Detect which cell encompasses the target text, then output its (X, Y) center coordinate. 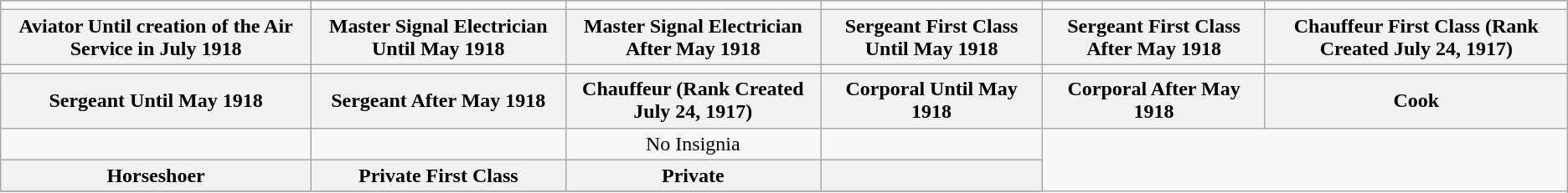
Private (693, 175)
Master Signal Electrician Until May 1918 (438, 37)
Sergeant First Class Until May 1918 (931, 37)
No Insignia (693, 144)
Aviator Until creation of the Air Service in July 1918 (156, 37)
Horseshoer (156, 175)
Cook (1416, 100)
Chauffeur First Class (Rank Created July 24, 1917) (1416, 37)
Chauffeur (Rank Created July 24, 1917) (693, 100)
Sergeant After May 1918 (438, 100)
Private First Class (438, 175)
Sergeant First Class After May 1918 (1154, 37)
Corporal Until May 1918 (931, 100)
Master Signal Electrician After May 1918 (693, 37)
Sergeant Until May 1918 (156, 100)
Corporal After May 1918 (1154, 100)
